Locate the cell with the specified text and output its (X, Y) center coordinate. 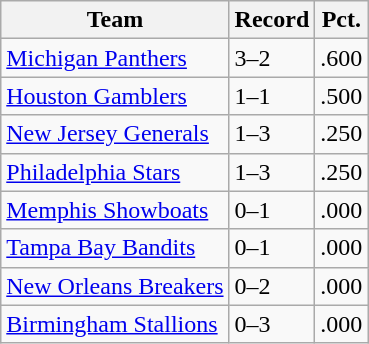
Tampa Bay Bandits (115, 248)
Team (115, 20)
0–3 (272, 324)
Record (272, 20)
.500 (342, 96)
New Orleans Breakers (115, 286)
1–1 (272, 96)
3–2 (272, 58)
Houston Gamblers (115, 96)
Pct. (342, 20)
New Jersey Generals (115, 134)
Memphis Showboats (115, 210)
Michigan Panthers (115, 58)
Philadelphia Stars (115, 172)
0–2 (272, 286)
.600 (342, 58)
Birmingham Stallions (115, 324)
